Find where the given text appears and provide that cell's center as [x, y] coordinate. 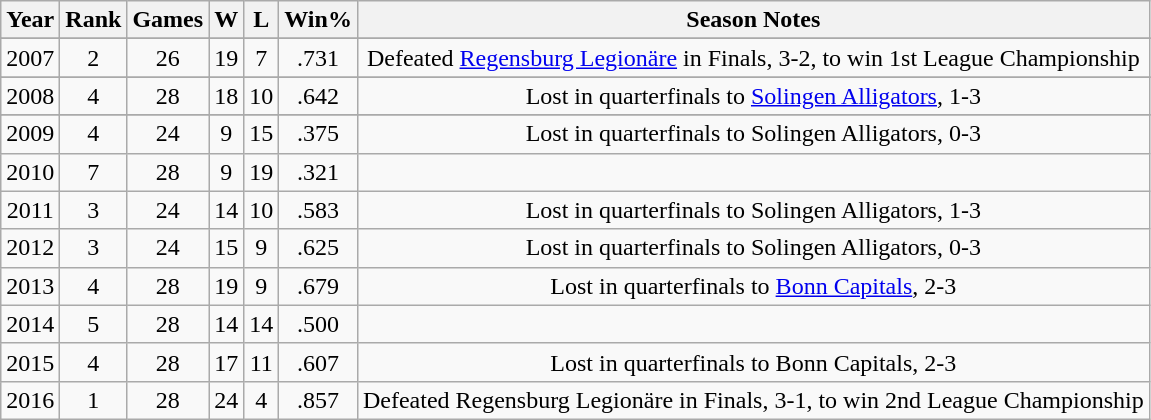
2007 [30, 58]
.625 [318, 248]
.607 [318, 362]
2 [94, 58]
W [226, 20]
.679 [318, 286]
Defeated Regensburg Legionäre in Finals, 3-2, to win 1st League Championship [753, 58]
.321 [318, 172]
1 [94, 400]
2013 [30, 286]
Defeated Regensburg Legionäre in Finals, 3-1, to win 2nd League Championship [753, 400]
.583 [318, 210]
11 [262, 362]
Games [168, 20]
.731 [318, 58]
2008 [30, 96]
Win% [318, 20]
2014 [30, 324]
Rank [94, 20]
2011 [30, 210]
.642 [318, 96]
2009 [30, 134]
Season Notes [753, 20]
.500 [318, 324]
2012 [30, 248]
17 [226, 362]
2015 [30, 362]
.857 [318, 400]
2016 [30, 400]
18 [226, 96]
L [262, 20]
2010 [30, 172]
Year [30, 20]
.375 [318, 134]
5 [94, 324]
26 [168, 58]
